Find where the given text appears and provide that cell's center as [X, Y] coordinate. 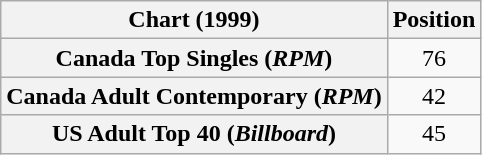
42 [434, 96]
Canada Top Singles (RPM) [194, 58]
45 [434, 134]
76 [434, 58]
Position [434, 20]
Canada Adult Contemporary (RPM) [194, 96]
Chart (1999) [194, 20]
US Adult Top 40 (Billboard) [194, 134]
